Provide the [X, Y] coordinate of the cell's center where the given text is located.  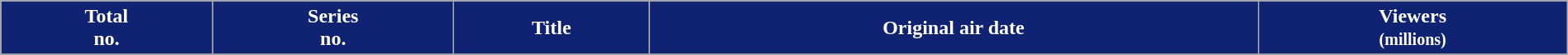
Original air date [954, 28]
Title [552, 28]
Totalno. [107, 28]
Viewers(millions) [1413, 28]
Seriesno. [333, 28]
